Determine the (x, y) coordinate at the center of the cell enclosing the given text.  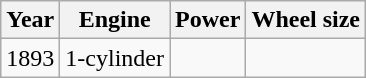
Power (208, 20)
1893 (30, 58)
Wheel size (306, 20)
Engine (115, 20)
1-cylinder (115, 58)
Year (30, 20)
